Find where the given text appears and provide that cell's center as [x, y] coordinate. 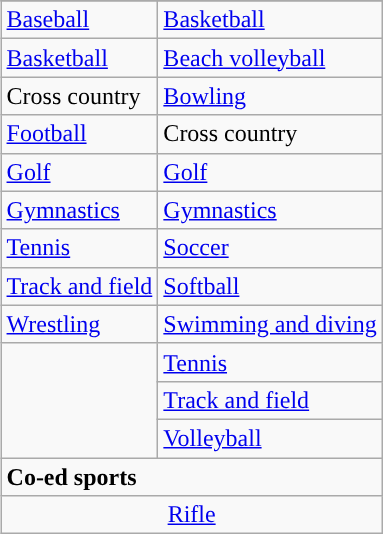
Softball [270, 286]
Bowling [270, 96]
Baseball [80, 20]
Co-ed sports [192, 477]
Beach volleyball [270, 58]
Soccer [270, 248]
Football [80, 134]
Rifle [192, 515]
Swimming and diving [270, 324]
Volleyball [270, 438]
Wrestling [80, 324]
